From the cell containing the given text, extract its center point as (X, Y) coordinate. 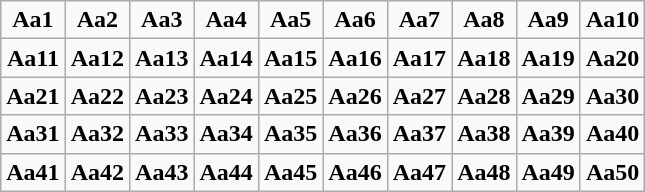
Aa2 (97, 20)
Aa21 (33, 96)
Aa15 (290, 58)
Aa8 (484, 20)
Aa43 (162, 172)
Aa48 (484, 172)
Aa18 (484, 58)
Aa20 (612, 58)
Aa31 (33, 134)
Aa33 (162, 134)
Aa39 (548, 134)
Aa29 (548, 96)
Aa17 (419, 58)
Aa24 (226, 96)
Aa22 (97, 96)
Aa28 (484, 96)
Aa38 (484, 134)
Aa26 (355, 96)
Aa10 (612, 20)
Aa45 (290, 172)
Aa11 (33, 58)
Aa42 (97, 172)
Aa47 (419, 172)
Aa40 (612, 134)
Aa36 (355, 134)
Aa3 (162, 20)
Aa46 (355, 172)
Aa35 (290, 134)
Aa19 (548, 58)
Aa7 (419, 20)
Aa41 (33, 172)
Aa12 (97, 58)
Aa44 (226, 172)
Aa50 (612, 172)
Aa49 (548, 172)
Aa9 (548, 20)
Aa16 (355, 58)
Aa32 (97, 134)
Aa4 (226, 20)
Aa1 (33, 20)
Aa37 (419, 134)
Aa25 (290, 96)
Aa23 (162, 96)
Aa6 (355, 20)
Aa27 (419, 96)
Aa14 (226, 58)
Aa13 (162, 58)
Aa5 (290, 20)
Aa30 (612, 96)
Aa34 (226, 134)
